For the text-containing cell, return its midpoint in (X, Y) coordinate format. 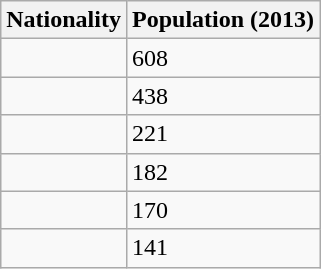
Nationality (64, 20)
170 (222, 210)
182 (222, 172)
438 (222, 96)
608 (222, 58)
141 (222, 248)
Population (2013) (222, 20)
221 (222, 134)
